For the text-containing cell, return its midpoint in [x, y] coordinate format. 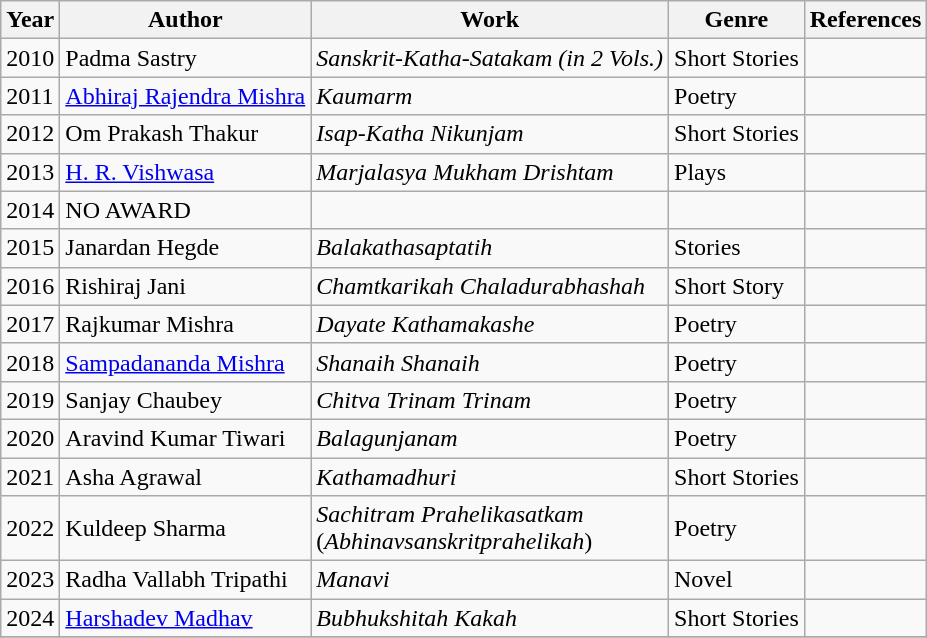
Sampadananda Mishra [186, 362]
2014 [30, 210]
Author [186, 20]
Work [490, 20]
NO AWARD [186, 210]
2022 [30, 528]
2011 [30, 96]
Abhiraj Rajendra Mishra [186, 96]
Aravind Kumar Tiwari [186, 438]
Om Prakash Thakur [186, 134]
Asha Agrawal [186, 477]
References [866, 20]
Year [30, 20]
Genre [737, 20]
Padma Sastry [186, 58]
2023 [30, 580]
Sanskrit-Katha-Satakam (in 2 Vols.) [490, 58]
Sachitram Prahelikasatkam (Abhinavsanskritprahelikah) [490, 528]
Balakathasaptatih [490, 248]
Sanjay Chaubey [186, 400]
Stories [737, 248]
2019 [30, 400]
Manavi [490, 580]
Isap-Katha Nikunjam [490, 134]
Balagunjanam [490, 438]
Plays [737, 172]
2024 [30, 618]
Harshadev Madhav [186, 618]
Bubhukshitah Kakah [490, 618]
Kuldeep Sharma [186, 528]
Chitva Trinam Trinam [490, 400]
2020 [30, 438]
Janardan Hegde [186, 248]
Rishiraj Jani [186, 286]
Novel [737, 580]
2012 [30, 134]
Radha Vallabh Tripathi [186, 580]
2016 [30, 286]
Marjalasya Mukham Drishtam [490, 172]
Kaumarm [490, 96]
Chamtkarikah Chaladurabhashah [490, 286]
H. R. Vishwasa [186, 172]
2010 [30, 58]
2017 [30, 324]
Dayate Kathamakashe [490, 324]
Rajkumar Mishra [186, 324]
Short Story [737, 286]
Shanaih Shanaih [490, 362]
2018 [30, 362]
2013 [30, 172]
2015 [30, 248]
2021 [30, 477]
Kathamadhuri [490, 477]
